Extract the [X, Y] coordinate from the center of the cell holding the provided text.  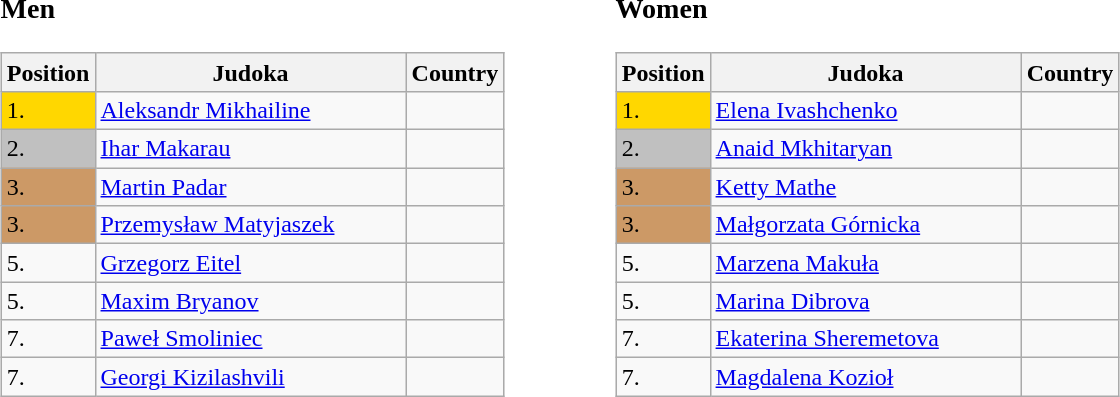
Aleksandr Mikhailine [250, 110]
Georgi Kizilashvili [250, 377]
Marina Dibrova [866, 301]
Martin Padar [250, 187]
Ihar Makarau [250, 149]
Anaid Mkhitaryan [866, 149]
Ekaterina Sheremetova [866, 339]
Grzegorz Eitel [250, 263]
Ketty Mathe [866, 187]
Małgorzata Górnicka [866, 225]
Magdalena Kozioł [866, 377]
Paweł Smoliniec [250, 339]
Maxim Bryanov [250, 301]
Przemysław Matyjaszek [250, 225]
Marzena Makuła [866, 263]
Elena Ivashchenko [866, 110]
